Provide the (X, Y) coordinate of the cell's center where the given text is located.  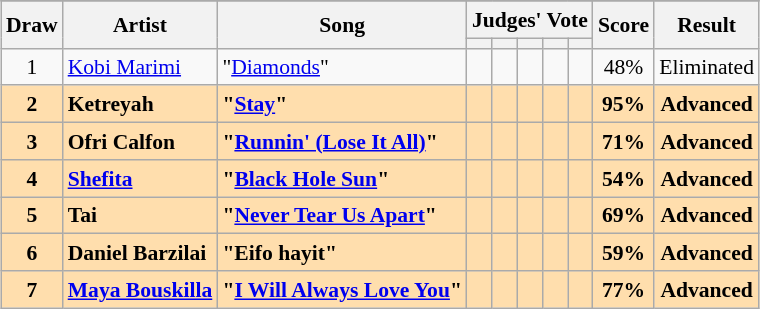
"Never Tear Us Apart" (342, 216)
"Black Hole Sun" (342, 178)
3 (32, 142)
77% (624, 290)
Eliminated (706, 66)
5 (32, 216)
Result (706, 24)
Draw (32, 24)
Kobi Marimi (140, 66)
59% (624, 252)
4 (32, 178)
Song (342, 24)
71% (624, 142)
Maya Bouskilla (140, 290)
95% (624, 104)
48% (624, 66)
Score (624, 24)
69% (624, 216)
"Runnin' (Lose It All)" (342, 142)
2 (32, 104)
"Eifo hayit" (342, 252)
Artist (140, 24)
"Diamonds" (342, 66)
Daniel Barzilai (140, 252)
"Stay" (342, 104)
Tai (140, 216)
"I Will Always Love You" (342, 290)
Ketreyah (140, 104)
54% (624, 178)
1 (32, 66)
Judges' Vote (530, 20)
7 (32, 290)
6 (32, 252)
Shefita (140, 178)
Ofri Calfon (140, 142)
